Output the [x, y] coordinate of the center of the cell containing the given text.  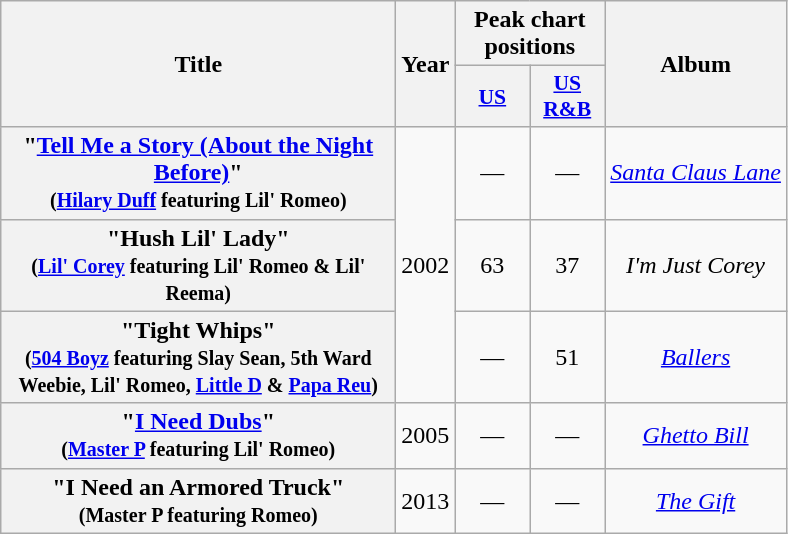
2013 [426, 500]
"Tight Whips"(504 Boyz featuring Slay Sean, 5th Ward Weebie, Lil' Romeo, Little D & Papa Reu) [198, 357]
2002 [426, 265]
"Hush Lil' Lady"(Lil' Corey featuring Lil' Romeo & Lil' Reema) [198, 265]
2005 [426, 436]
USR&B [568, 96]
"Tell Me a Story (About the Night Before)"(Hilary Duff featuring Lil' Romeo) [198, 173]
Ghetto Bill [696, 436]
Ballers [696, 357]
Album [696, 64]
37 [568, 265]
Peak chart positions [530, 34]
US [492, 96]
Year [426, 64]
51 [568, 357]
63 [492, 265]
I'm Just Corey [696, 265]
The Gift [696, 500]
Santa Claus Lane [696, 173]
"I Need Dubs"(Master P featuring Lil' Romeo) [198, 436]
"I Need an Armored Truck"(Master P featuring Romeo) [198, 500]
Title [198, 64]
